From the cell containing the given text, extract its center point as [x, y] coordinate. 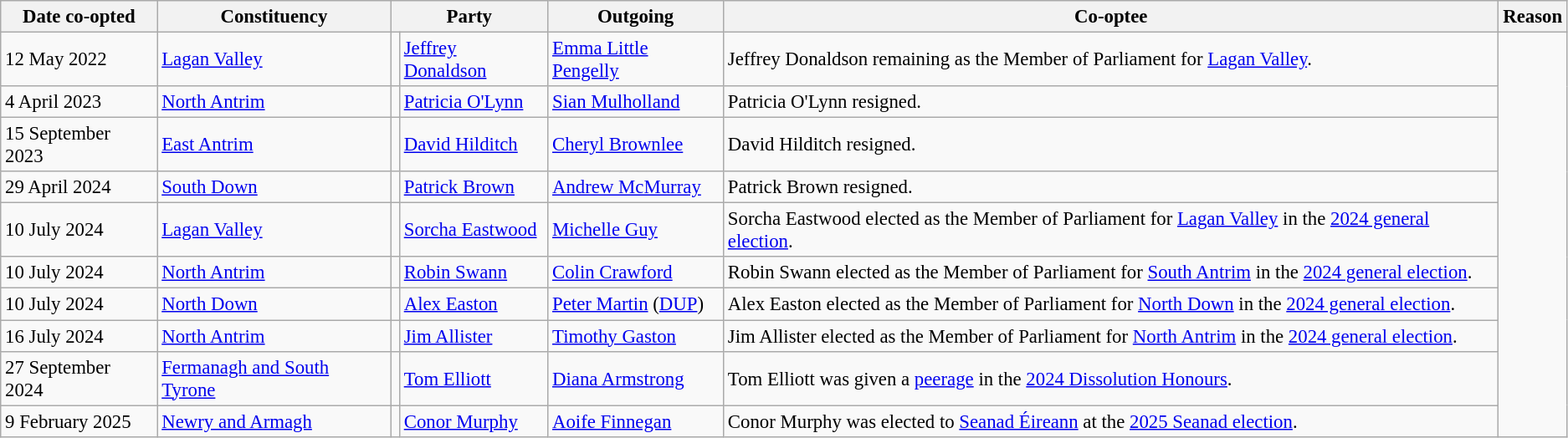
Patrick Brown resigned. [1111, 187]
29 April 2024 [79, 187]
Outgoing [636, 17]
Patrick Brown [474, 187]
Patricia O'Lynn [474, 102]
Jim Allister [474, 336]
David Hilditch resigned. [1111, 145]
Sorcha Eastwood elected as the Member of Parliament for Lagan Valley in the 2024 general election. [1111, 231]
Patricia O'Lynn resigned. [1111, 102]
Constituency [274, 17]
Jeffrey Donaldson [474, 60]
Newry and Armagh [274, 421]
David Hilditch [474, 145]
East Antrim [274, 145]
Michelle Guy [636, 231]
Emma Little Pengelly [636, 60]
North Down [274, 304]
Robin Swann [474, 273]
16 July 2024 [79, 336]
Conor Murphy [474, 421]
Peter Martin (DUP) [636, 304]
Tom Elliott [474, 378]
Co-optee [1111, 17]
Diana Armstrong [636, 378]
Aoife Finnegan [636, 421]
Reason [1533, 17]
Alex Easton [474, 304]
Jim Allister elected as the Member of Parliament for North Antrim in the 2024 general election. [1111, 336]
12 May 2022 [79, 60]
4 April 2023 [79, 102]
Andrew McMurray [636, 187]
Robin Swann elected as the Member of Parliament for South Antrim in the 2024 general election. [1111, 273]
South Down [274, 187]
Timothy Gaston [636, 336]
Colin Crawford [636, 273]
Date co-opted [79, 17]
Fermanagh and South Tyrone [274, 378]
Sorcha Eastwood [474, 231]
27 September 2024 [79, 378]
Alex Easton elected as the Member of Parliament for North Down in the 2024 general election. [1111, 304]
15 September 2023 [79, 145]
Sian Mulholland [636, 102]
Tom Elliott was given a peerage in the 2024 Dissolution Honours. [1111, 378]
Cheryl Brownlee [636, 145]
Party [469, 17]
Jeffrey Donaldson remaining as the Member of Parliament for Lagan Valley. [1111, 60]
Conor Murphy was elected to Seanad Éireann at the 2025 Seanad election. [1111, 421]
9 February 2025 [79, 421]
